Scan for the cell matching the given text and deliver its [X, Y] coordinate at center. 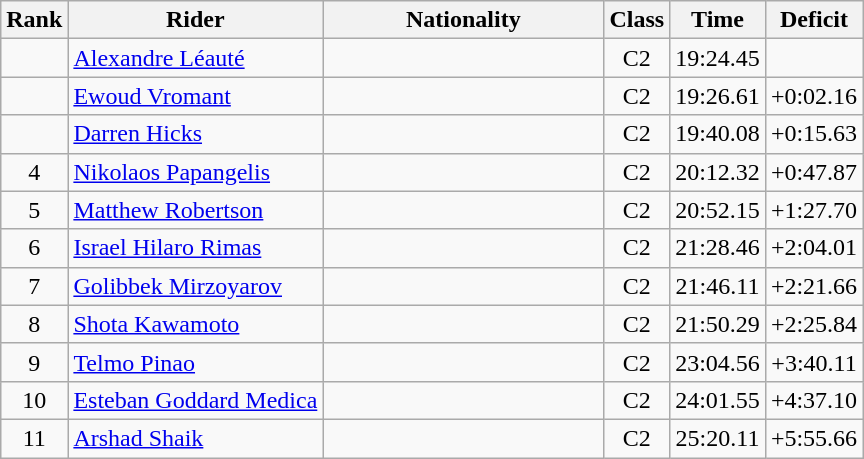
21:50.29 [718, 324]
20:52.15 [718, 210]
Rank [34, 20]
+2:04.01 [814, 248]
+0:47.87 [814, 172]
+2:25.84 [814, 324]
19:26.61 [718, 96]
Time [718, 20]
25:20.11 [718, 438]
Israel Hilaro Rimas [196, 248]
Ewoud Vromant [196, 96]
21:28.46 [718, 248]
+1:27.70 [814, 210]
Nationality [464, 20]
19:24.45 [718, 58]
+3:40.11 [814, 362]
Golibbek Mirzoyarov [196, 286]
21:46.11 [718, 286]
6 [34, 248]
19:40.08 [718, 134]
Darren Hicks [196, 134]
+0:15.63 [814, 134]
11 [34, 438]
+5:55.66 [814, 438]
Alexandre Léauté [196, 58]
10 [34, 400]
Telmo Pinao [196, 362]
+4:37.10 [814, 400]
20:12.32 [718, 172]
Arshad Shaik [196, 438]
5 [34, 210]
Class [637, 20]
Nikolaos Papangelis [196, 172]
8 [34, 324]
+2:21.66 [814, 286]
23:04.56 [718, 362]
4 [34, 172]
7 [34, 286]
24:01.55 [718, 400]
Esteban Goddard Medica [196, 400]
Matthew Robertson [196, 210]
Deficit [814, 20]
Shota Kawamoto [196, 324]
Rider [196, 20]
9 [34, 362]
+0:02.16 [814, 96]
